Extract the [x, y] coordinate from the center of the cell holding the provided text.  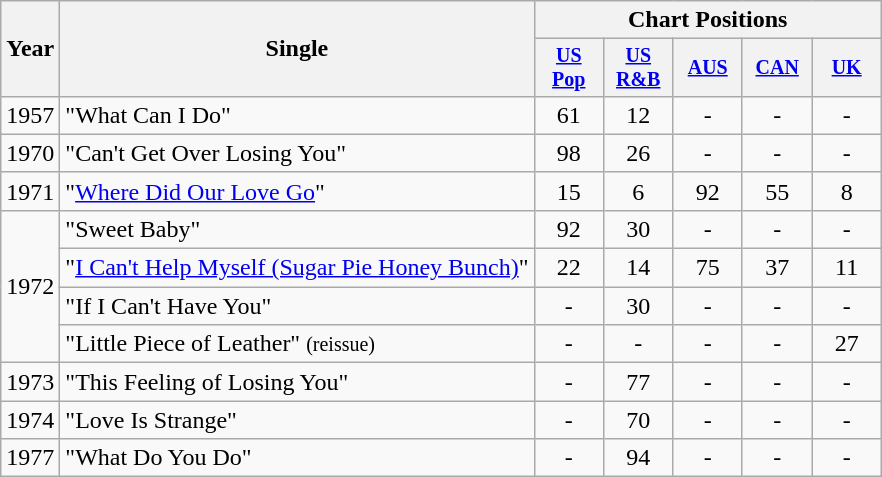
UK [846, 68]
70 [638, 420]
1971 [30, 191]
27 [846, 344]
55 [776, 191]
98 [568, 153]
"Little Piece of Leather" (reissue) [297, 344]
"What Can I Do" [297, 115]
CAN [776, 68]
37 [776, 268]
"This Feeling of Losing You" [297, 382]
22 [568, 268]
Single [297, 49]
12 [638, 115]
26 [638, 153]
"I Can't Help Myself (Sugar Pie Honey Bunch)" [297, 268]
11 [846, 268]
"Love Is Strange" [297, 420]
15 [568, 191]
"Where Did Our Love Go" [297, 191]
1974 [30, 420]
Chart Positions [708, 20]
"What Do You Do" [297, 458]
1957 [30, 115]
1972 [30, 286]
Year [30, 49]
6 [638, 191]
77 [638, 382]
1970 [30, 153]
14 [638, 268]
"Sweet Baby" [297, 229]
94 [638, 458]
"Can't Get Over Losing You" [297, 153]
61 [568, 115]
USR&B [638, 68]
AUS [708, 68]
75 [708, 268]
"If I Can't Have You" [297, 306]
1977 [30, 458]
US Pop [568, 68]
1973 [30, 382]
8 [846, 191]
